For the text-containing cell, return its midpoint in [x, y] coordinate format. 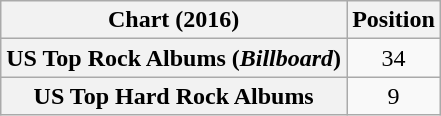
34 [394, 58]
Position [394, 20]
US Top Rock Albums (Billboard) [174, 58]
US Top Hard Rock Albums [174, 96]
9 [394, 96]
Chart (2016) [174, 20]
